Return the (x, y) coordinate for the center point of the cell that contains the specified text.  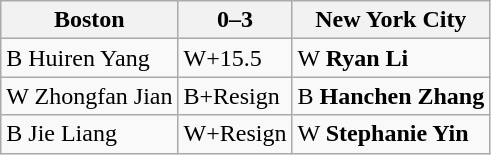
Boston (90, 20)
W Stephanie Yin (391, 134)
W Ryan Li (391, 58)
0–3 (235, 20)
B+Resign (235, 96)
W+15.5 (235, 58)
W Zhongfan Jian (90, 96)
W+Resign (235, 134)
New York City (391, 20)
B Jie Liang (90, 134)
B Huiren Yang (90, 58)
B Hanchen Zhang (391, 96)
